Find where the given text appears and provide that cell's center as (X, Y) coordinate. 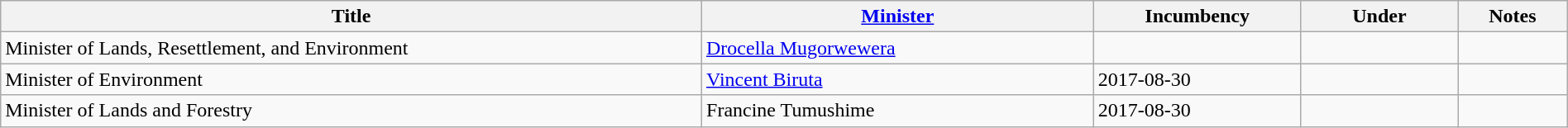
Title (351, 17)
Incumbency (1198, 17)
Minister of Lands, Resettlement, and Environment (351, 48)
Minister of Environment (351, 79)
Vincent Biruta (898, 79)
Notes (1513, 17)
Francine Tumushime (898, 111)
Minister (898, 17)
Under (1379, 17)
Drocella Mugorwewera (898, 48)
Minister of Lands and Forestry (351, 111)
